Pinpoint the cell where the given text exists, returning its [x, y] midpoint coordinate. 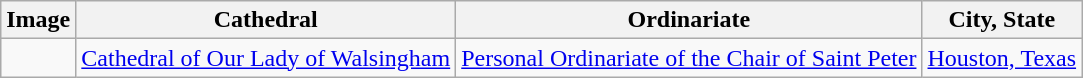
Personal Ordinariate of the Chair of Saint Peter [689, 58]
Ordinariate [689, 20]
Image [38, 20]
Cathedral [266, 20]
Cathedral of Our Lady of Walsingham [266, 58]
City, State [1002, 20]
Houston, Texas [1002, 58]
